Determine the [x, y] coordinate at the center of the cell enclosing the given text.  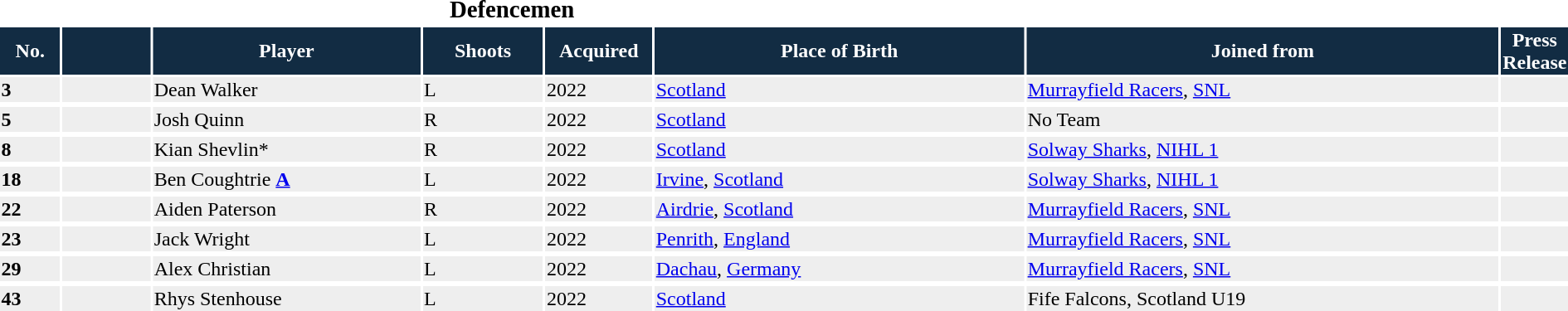
18 [30, 179]
Place of Birth [840, 51]
Penrith, England [840, 239]
Fife Falcons, Scotland U19 [1263, 299]
Aiden Paterson [286, 209]
Press Release [1535, 51]
Dachau, Germany [840, 269]
3 [30, 90]
Jack Wright [286, 239]
Josh Quinn [286, 119]
No Team [1263, 119]
43 [30, 299]
29 [30, 269]
23 [30, 239]
Joined from [1263, 51]
Kian Shevlin* [286, 149]
8 [30, 149]
Airdrie, Scotland [840, 209]
22 [30, 209]
5 [30, 119]
Acquired [599, 51]
No. [30, 51]
Alex Christian [286, 269]
Rhys Stenhouse [286, 299]
Dean Walker [286, 90]
Player [286, 51]
Shoots [483, 51]
Irvine, Scotland [840, 179]
Ben Coughtrie A [286, 179]
